For the text-containing cell, return its midpoint in (x, y) coordinate format. 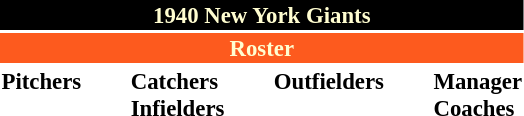
1940 New York Giants (262, 15)
Roster (262, 48)
